Output the (x, y) coordinate of the center of the cell containing the given text.  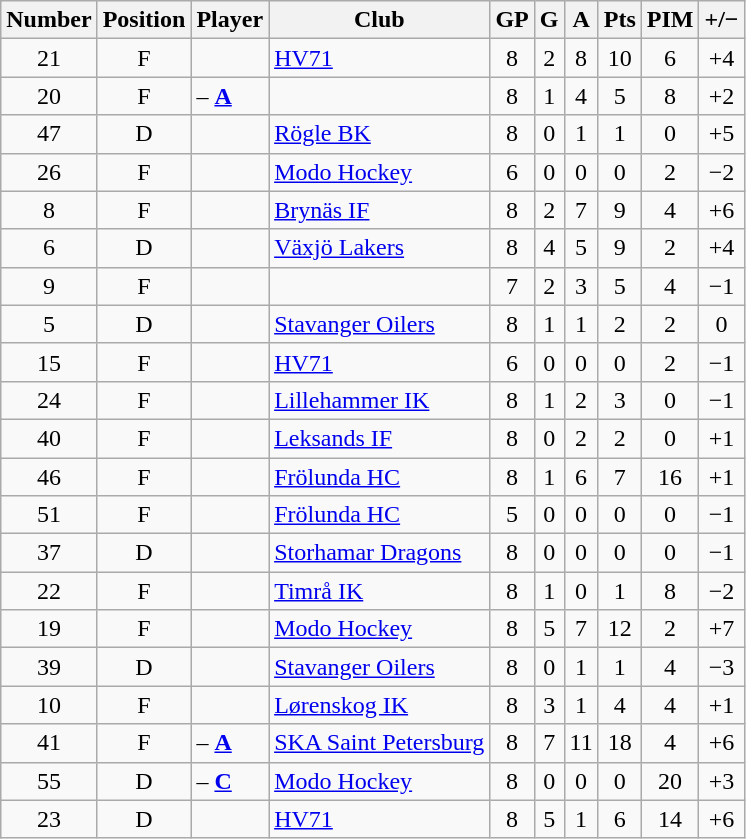
22 (49, 591)
Leksands IF (380, 438)
16 (670, 477)
Player (230, 20)
15 (49, 362)
51 (49, 515)
Number (49, 20)
21 (49, 58)
24 (49, 400)
19 (49, 629)
GP (512, 20)
41 (49, 743)
Pts (620, 20)
18 (620, 743)
23 (49, 819)
14 (670, 819)
Club (380, 20)
11 (581, 743)
+/− (722, 20)
G (549, 20)
A (581, 20)
Lørenskog IK (380, 705)
+5 (722, 134)
Position (144, 20)
−3 (722, 667)
Rögle BK (380, 134)
37 (49, 553)
+7 (722, 629)
47 (49, 134)
SKA Saint Petersburg (380, 743)
Lillehammer IK (380, 400)
26 (49, 172)
Växjö Lakers (380, 248)
+3 (722, 781)
+2 (722, 96)
Storhamar Dragons (380, 553)
55 (49, 781)
– C (230, 781)
46 (49, 477)
12 (620, 629)
PIM (670, 20)
Timrå IK (380, 591)
40 (49, 438)
39 (49, 667)
Brynäs IF (380, 210)
